Capture the cell that displays the provided text and extract its [X, Y] central coordinate. 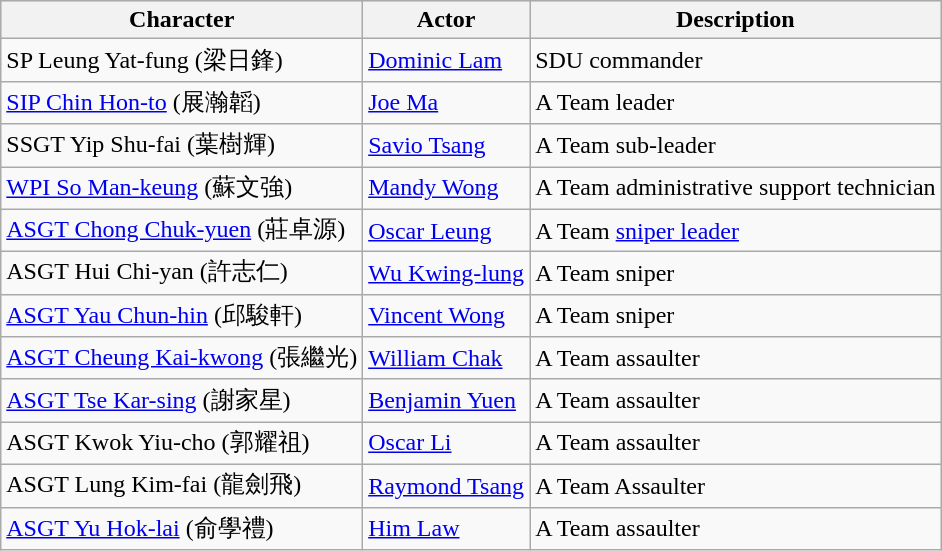
ASGT Tse Kar-sing (謝家星) [182, 400]
Dominic Lam [446, 60]
Raymond Tsang [446, 486]
ASGT Yau Chun-hin (邱駿軒) [182, 316]
Wu Kwing-lung [446, 274]
ASGT Hui Chi-yan (許志仁) [182, 274]
SIP Chin Hon-to (展瀚韜) [182, 102]
Actor [446, 20]
ASGT Cheung Kai-kwong (張繼光) [182, 358]
A Team sub-leader [736, 146]
A Team Assaulter [736, 486]
ASGT Kwok Yiu-cho (郭耀祖) [182, 444]
WPI So Man-keung (蘇文強) [182, 188]
SDU commander [736, 60]
Description [736, 20]
ASGT Lung Kim-fai (龍劍飛) [182, 486]
Character [182, 20]
A Team leader [736, 102]
Vincent Wong [446, 316]
A Team administrative support technician [736, 188]
Him Law [446, 528]
ASGT Chong Chuk-yuen (莊卓源) [182, 230]
William Chak [446, 358]
Mandy Wong [446, 188]
SSGT Yip Shu-fai (葉樹輝) [182, 146]
Benjamin Yuen [446, 400]
Oscar Li [446, 444]
ASGT Yu Hok-lai (俞學禮) [182, 528]
A Team sniper leader [736, 230]
Oscar Leung [446, 230]
Savio Tsang [446, 146]
Joe Ma [446, 102]
SP Leung Yat-fung (梁日鋒) [182, 60]
